Capture the cell that displays the provided text and extract its (X, Y) central coordinate. 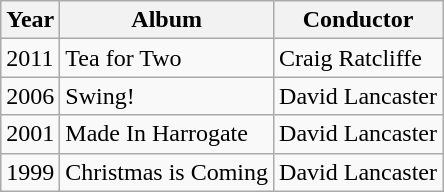
Year (30, 20)
Conductor (358, 20)
Tea for Two (167, 58)
Christmas is Coming (167, 172)
2001 (30, 134)
2006 (30, 96)
Album (167, 20)
2011 (30, 58)
Craig Ratcliffe (358, 58)
Made In Harrogate (167, 134)
1999 (30, 172)
Swing! (167, 96)
